Extract the (X, Y) coordinate from the center of the cell holding the provided text.  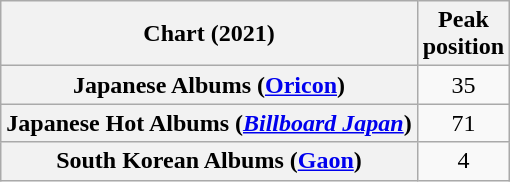
Chart (2021) (209, 34)
Japanese Albums (Oricon) (209, 85)
South Korean Albums (Gaon) (209, 161)
Peakposition (463, 34)
Japanese Hot Albums (Billboard Japan) (209, 123)
4 (463, 161)
71 (463, 123)
35 (463, 85)
